Find where the given text appears and provide that cell's center as (x, y) coordinate. 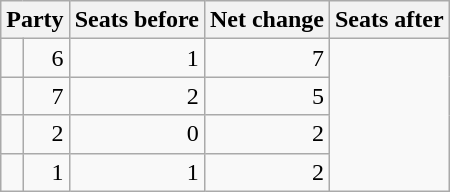
0 (136, 134)
Party (35, 20)
6 (46, 58)
5 (266, 96)
Seats after (389, 20)
Seats before (136, 20)
Net change (266, 20)
